Identify which cell holds the provided text, then report its [x, y] central coordinate. 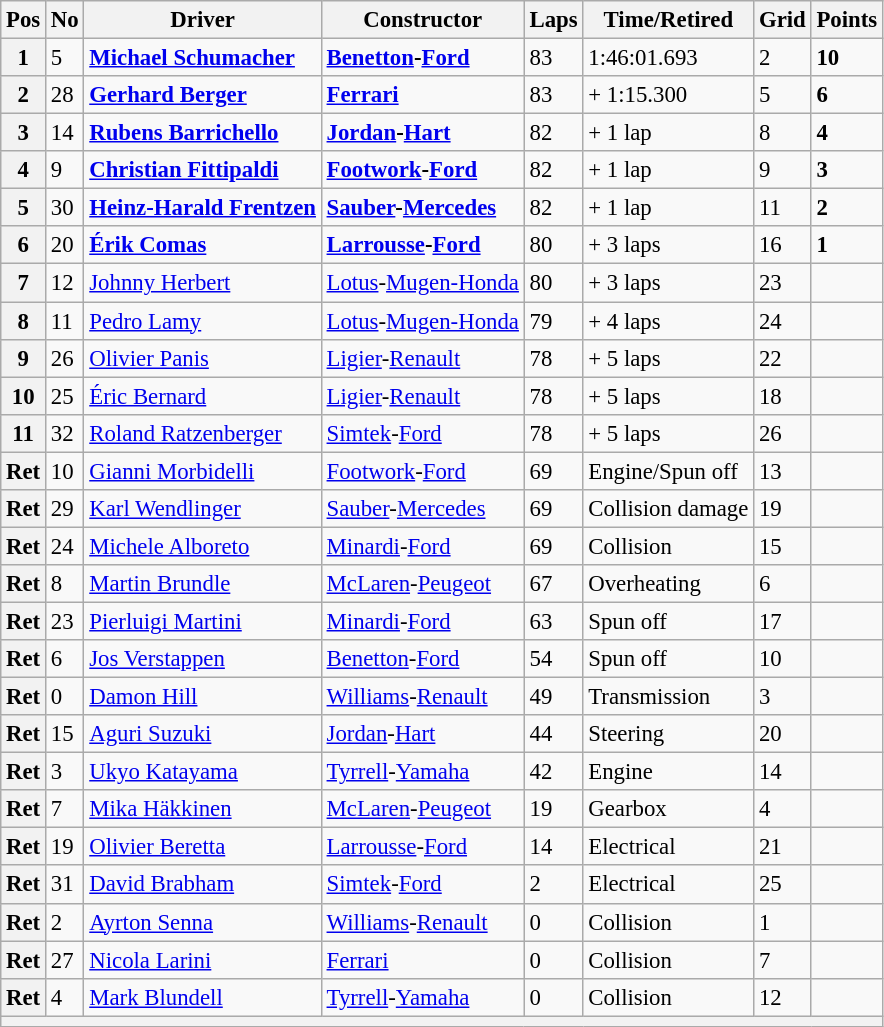
Nicola Larini [202, 960]
Michael Schumacher [202, 58]
27 [65, 960]
30 [65, 208]
+ 4 laps [668, 321]
Jos Verstappen [202, 659]
David Brabham [202, 885]
44 [554, 734]
Engine [668, 772]
Overheating [668, 584]
Steering [668, 734]
49 [554, 697]
Karl Wendlinger [202, 509]
Collision damage [668, 509]
54 [554, 659]
Olivier Panis [202, 358]
29 [65, 509]
Rubens Barrichello [202, 133]
Roland Ratzenberger [202, 433]
13 [782, 471]
18 [782, 396]
1:46:01.693 [668, 58]
31 [65, 885]
Grid [782, 20]
17 [782, 621]
Pierluigi Martini [202, 621]
Transmission [668, 697]
Ayrton Senna [202, 922]
Johnny Herbert [202, 283]
Gerhard Berger [202, 95]
Mika Häkkinen [202, 809]
Martin Brundle [202, 584]
Christian Fittipaldi [202, 170]
Ukyo Katayama [202, 772]
Érik Comas [202, 245]
Driver [202, 20]
Michele Alboreto [202, 546]
63 [554, 621]
Laps [554, 20]
+ 1:15.300 [668, 95]
Time/Retired [668, 20]
Points [846, 20]
Pedro Lamy [202, 321]
42 [554, 772]
Aguri Suzuki [202, 734]
Damon Hill [202, 697]
28 [65, 95]
21 [782, 847]
Mark Blundell [202, 997]
67 [554, 584]
Engine/Spun off [668, 471]
Constructor [422, 20]
79 [554, 321]
Éric Bernard [202, 396]
32 [65, 433]
Gearbox [668, 809]
22 [782, 358]
No [65, 20]
Pos [24, 20]
Gianni Morbidelli [202, 471]
Olivier Beretta [202, 847]
Heinz-Harald Frentzen [202, 208]
16 [782, 245]
